Pinpoint the cell where the given text exists, returning its [x, y] midpoint coordinate. 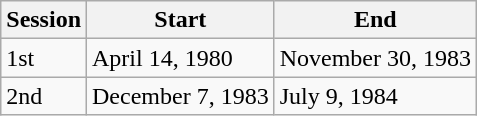
July 9, 1984 [375, 96]
End [375, 20]
April 14, 1980 [181, 58]
Start [181, 20]
November 30, 1983 [375, 58]
December 7, 1983 [181, 96]
Session [44, 20]
2nd [44, 96]
1st [44, 58]
